Capture the cell that displays the provided text and extract its (x, y) central coordinate. 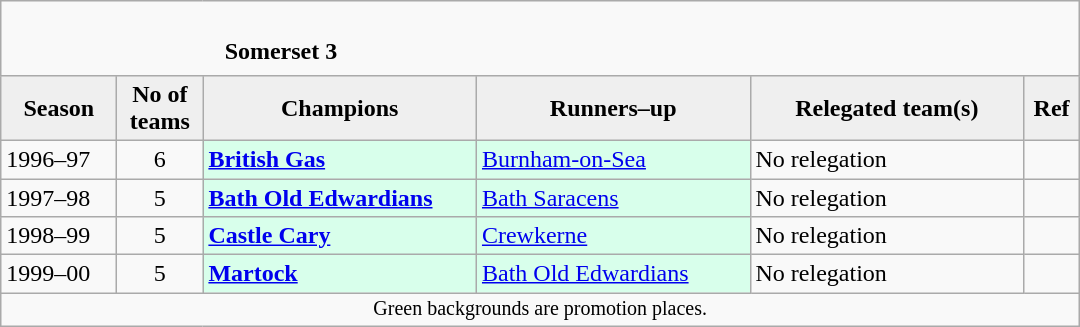
Burnham-on-Sea (613, 159)
Green backgrounds are promotion places. (540, 310)
No of teams (160, 108)
Relegated team(s) (887, 108)
1998–99 (59, 236)
1999–00 (59, 274)
Crewkerne (613, 236)
Champions (340, 108)
Martock (340, 274)
Runners–up (613, 108)
Bath Saracens (613, 197)
1996–97 (59, 159)
1997–98 (59, 197)
Ref (1052, 108)
Castle Cary (340, 236)
6 (160, 159)
British Gas (340, 159)
Season (59, 108)
